Search for the cell housing the specified text and yield its (x, y) center coordinate. 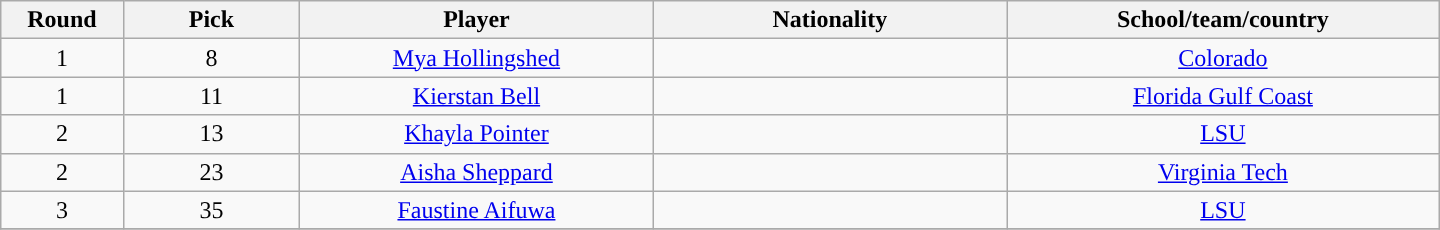
Colorado (1224, 58)
Florida Gulf Coast (1224, 96)
35 (212, 210)
11 (212, 96)
Mya Hollingshed (476, 58)
8 (212, 58)
23 (212, 172)
Virginia Tech (1224, 172)
Aisha Sheppard (476, 172)
Faustine Aifuwa (476, 210)
Pick (212, 20)
13 (212, 134)
Round (62, 20)
Kierstan Bell (476, 96)
Player (476, 20)
3 (62, 210)
Nationality (830, 20)
School/team/country (1224, 20)
Khayla Pointer (476, 134)
